Detect which cell encompasses the target text, then output its (X, Y) center coordinate. 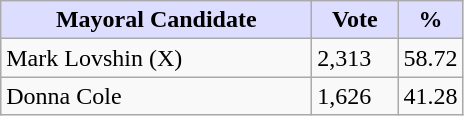
2,313 (355, 58)
Mayoral Candidate (156, 20)
58.72 (430, 58)
Donna Cole (156, 96)
Vote (355, 20)
Mark Lovshin (X) (156, 58)
1,626 (355, 96)
41.28 (430, 96)
% (430, 20)
